Identify which cell holds the provided text, then report its [X, Y] central coordinate. 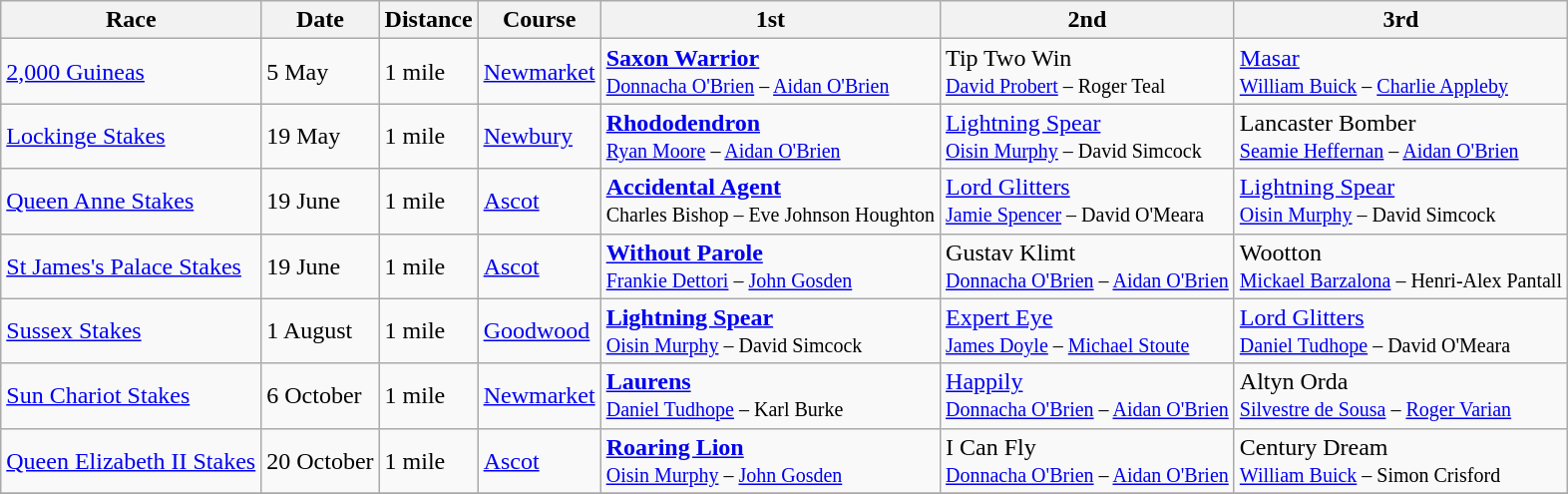
Queen Anne Stakes [132, 202]
3rd [1400, 20]
2nd [1087, 20]
Without ParoleFrankie Dettori – John Gosden [770, 265]
1st [770, 20]
Lord GlittersJamie Spencer – David O'Meara [1087, 202]
Century DreamWilliam Buick – Simon Crisford [1400, 461]
Gustav KlimtDonnacha O'Brien – Aidan O'Brien [1087, 265]
HappilyDonnacha O'Brien – Aidan O'Brien [1087, 395]
1 August [320, 331]
Date [320, 20]
Lancaster BomberSeamie Heffernan – Aidan O'Brien [1400, 136]
Accidental AgentCharles Bishop – Eve Johnson Houghton [770, 202]
5 May [320, 72]
6 October [320, 395]
Course [539, 20]
Altyn OrdaSilvestre de Sousa – Roger Varian [1400, 395]
Sussex Stakes [132, 331]
Queen Elizabeth II Stakes [132, 461]
2,000 Guineas [132, 72]
I Can FlyDonnacha O'Brien – Aidan O'Brien [1087, 461]
St James's Palace Stakes [132, 265]
20 October [320, 461]
Distance [429, 20]
Sun Chariot Stakes [132, 395]
RhododendronRyan Moore – Aidan O'Brien [770, 136]
Goodwood [539, 331]
Roaring LionOisin Murphy – John Gosden [770, 461]
Lord GlittersDaniel Tudhope – David O'Meara [1400, 331]
MasarWilliam Buick – Charlie Appleby [1400, 72]
Saxon WarriorDonnacha O'Brien – Aidan O'Brien [770, 72]
Race [132, 20]
Expert EyeJames Doyle – Michael Stoute [1087, 331]
Tip Two WinDavid Probert – Roger Teal [1087, 72]
Lockinge Stakes [132, 136]
19 May [320, 136]
LaurensDaniel Tudhope – Karl Burke [770, 395]
Newbury [539, 136]
WoottonMickael Barzalona – Henri-Alex Pantall [1400, 265]
